For the text-containing cell, return its midpoint in (x, y) coordinate format. 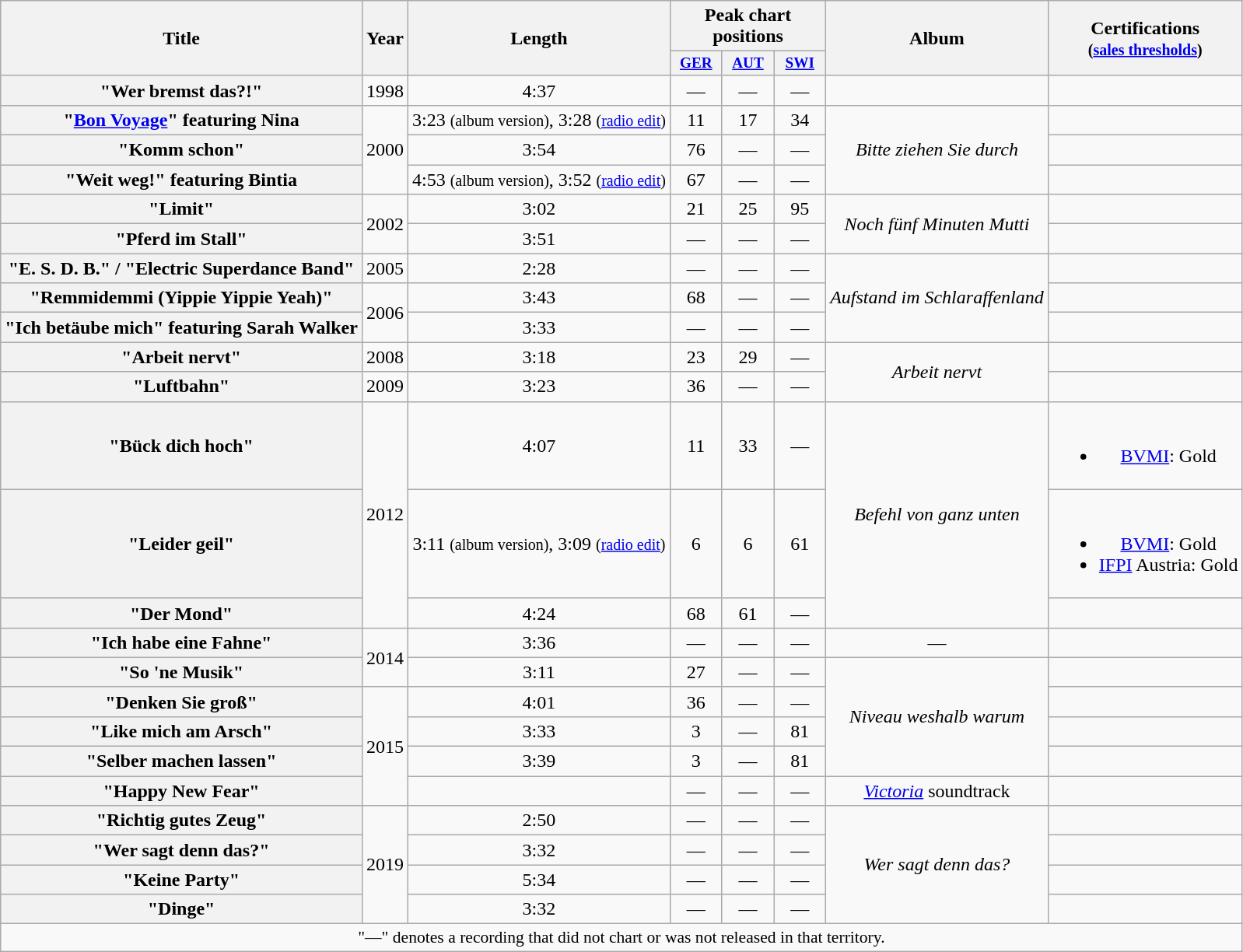
3:36 (538, 642)
"Richtig gutes Zeug" (182, 821)
17 (748, 121)
2005 (384, 268)
"Wer sagt denn das?" (182, 850)
2012 (384, 515)
AUT (748, 64)
"Bück dich hoch" (182, 445)
2:50 (538, 821)
Arbeit nervt (937, 372)
"Leider geil" (182, 544)
"Luftbahn" (182, 387)
"E. S. D. B." / "Electric Superdance Band" (182, 268)
"Bon Voyage" featuring Nina (182, 121)
3:43 (538, 298)
1998 (384, 90)
3:18 (538, 357)
27 (695, 672)
2006 (384, 313)
4:53 (album version), 3:52 (radio edit) (538, 180)
"Wer bremst das?!" (182, 90)
"Arbeit nervt" (182, 357)
"Limit" (182, 209)
2014 (384, 657)
21 (695, 209)
3:02 (538, 209)
Befehl von ganz unten (937, 515)
2:28 (538, 268)
"Komm schon" (182, 150)
3:39 (538, 761)
Niveau weshalb warum (937, 716)
"So 'ne Musik" (182, 672)
3:54 (538, 150)
29 (748, 357)
Title (182, 39)
4:24 (538, 613)
3:11 (album version), 3:09 (radio edit) (538, 544)
"Keine Party" (182, 880)
2019 (384, 865)
3:11 (538, 672)
"Ich betäube mich" featuring Sarah Walker (182, 327)
2015 (384, 746)
2009 (384, 387)
"Remmidemmi (Yippie Yippie Yeah)" (182, 298)
3:23 (538, 387)
GER (695, 64)
4:37 (538, 90)
"Denken Sie groß" (182, 702)
Aufstand im Schlaraffenland (937, 298)
33 (748, 445)
Noch fünf Minuten Mutti (937, 224)
BVMI: GoldIFPI Austria: Gold (1145, 544)
Certifications(sales thresholds) (1145, 39)
BVMI: Gold (1145, 445)
2000 (384, 150)
"—" denotes a recording that did not chart or was not released in that territory. (621, 938)
3:23 (album version), 3:28 (radio edit) (538, 121)
Victoria soundtrack (937, 791)
2008 (384, 357)
"Pferd im Stall" (182, 239)
"Der Mond" (182, 613)
"Like mich am Arsch" (182, 732)
34 (800, 121)
2002 (384, 224)
"Weit weg!" featuring Bintia (182, 180)
3:51 (538, 239)
Album (937, 39)
95 (800, 209)
4:07 (538, 445)
"Selber machen lassen" (182, 761)
25 (748, 209)
"Happy New Fear" (182, 791)
Wer sagt denn das? (937, 865)
"Dinge" (182, 909)
Year (384, 39)
SWI (800, 64)
Length (538, 39)
Peak chart positions (748, 26)
67 (695, 180)
76 (695, 150)
4:01 (538, 702)
5:34 (538, 880)
"Ich habe eine Fahne" (182, 642)
Bitte ziehen Sie durch (937, 150)
23 (695, 357)
